Identify which cell holds the provided text, then report its [x, y] central coordinate. 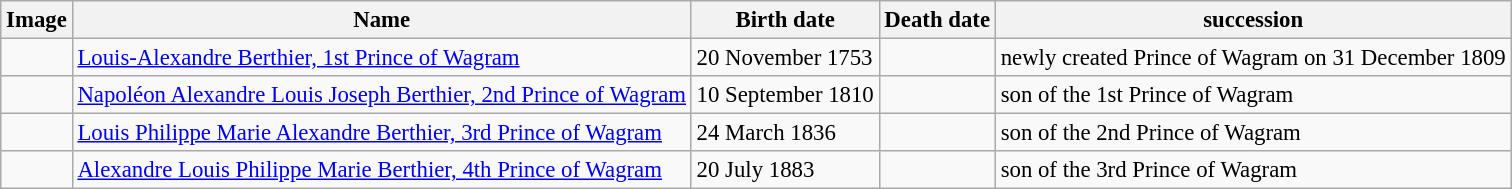
20 July 1883 [785, 170]
20 November 1753 [785, 58]
Louis-Alexandre Berthier, 1st Prince of Wagram [382, 58]
10 September 1810 [785, 95]
24 March 1836 [785, 133]
son of the 2nd Prince of Wagram [1253, 133]
Name [382, 20]
son of the 3rd Prince of Wagram [1253, 170]
Birth date [785, 20]
newly created Prince of Wagram on 31 December 1809 [1253, 58]
Image [36, 20]
succession [1253, 20]
Louis Philippe Marie Alexandre Berthier, 3rd Prince of Wagram [382, 133]
son of the 1st Prince of Wagram [1253, 95]
Alexandre Louis Philippe Marie Berthier, 4th Prince of Wagram [382, 170]
Death date [937, 20]
Napoléon Alexandre Louis Joseph Berthier, 2nd Prince of Wagram [382, 95]
